Capture the cell that displays the provided text and extract its (X, Y) central coordinate. 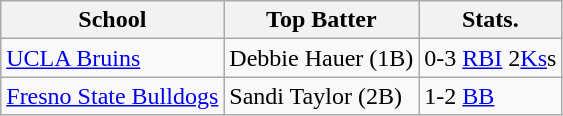
UCLA Bruins (112, 58)
Debbie Hauer (1B) (322, 58)
Top Batter (322, 20)
Sandi Taylor (2B) (322, 96)
1-2 BB (490, 96)
Stats. (490, 20)
School (112, 20)
0-3 RBI 2Kss (490, 58)
Fresno State Bulldogs (112, 96)
